Capture the cell that displays the provided text and extract its (x, y) central coordinate. 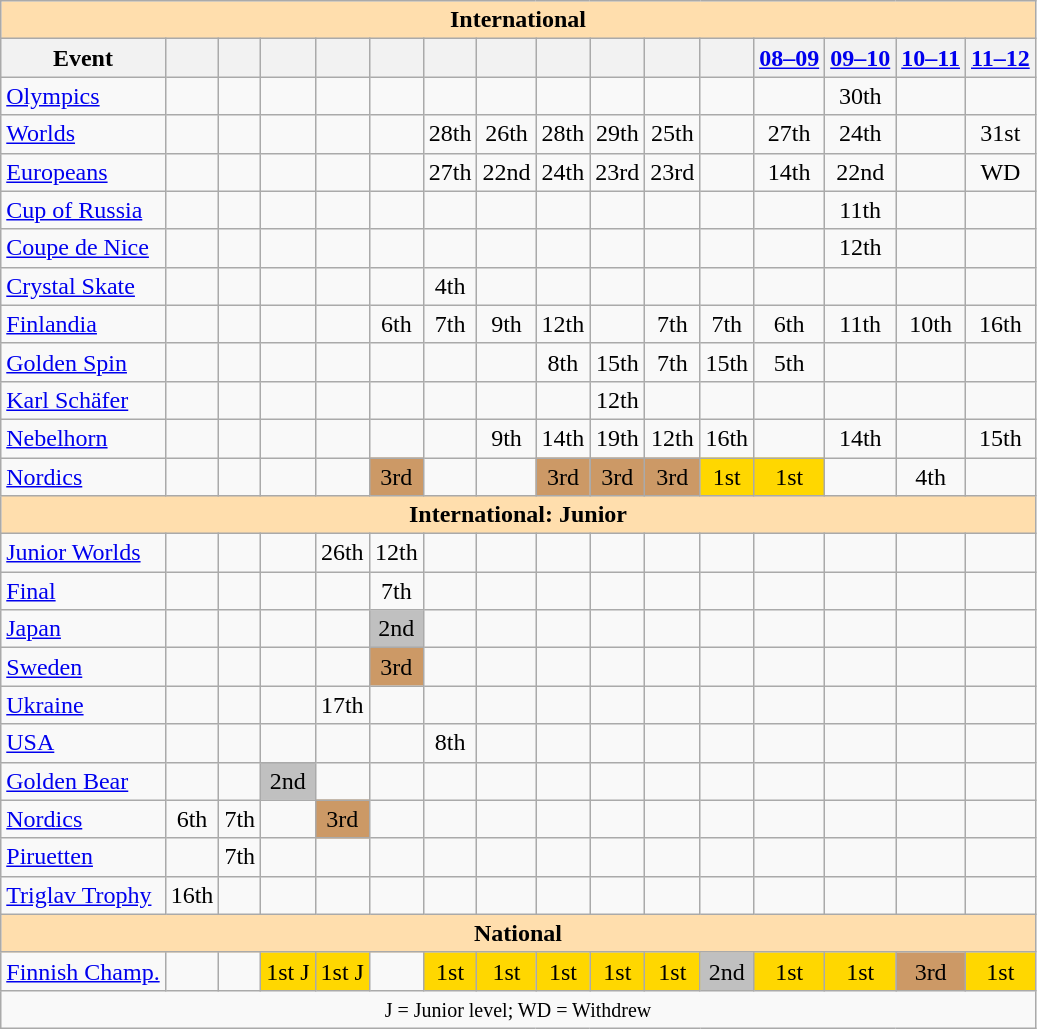
WD (1001, 172)
31st (1001, 134)
Triglav Trophy (83, 895)
Crystal Skate (83, 286)
Coupe de Nice (83, 248)
Olympics (83, 96)
25th (672, 134)
19th (618, 438)
Cup of Russia (83, 210)
Europeans (83, 172)
29th (618, 134)
Junior Worlds (83, 553)
Worlds (83, 134)
J = Junior level; WD = Withdrew (518, 1009)
10th (931, 324)
Karl Schäfer (83, 400)
National (518, 933)
Final (83, 591)
Golden Bear (83, 781)
11–12 (1001, 58)
Nebelhorn (83, 438)
Piruetten (83, 857)
International (518, 20)
Finlandia (83, 324)
09–10 (860, 58)
Japan (83, 629)
10–11 (931, 58)
Sweden (83, 667)
International: Junior (518, 515)
30th (860, 96)
5th (790, 362)
Event (83, 58)
Ukraine (83, 705)
08–09 (790, 58)
USA (83, 743)
17th (342, 705)
Finnish Champ. (83, 971)
Golden Spin (83, 362)
